Provide the (x, y) coordinate of the cell's center where the given text is located.  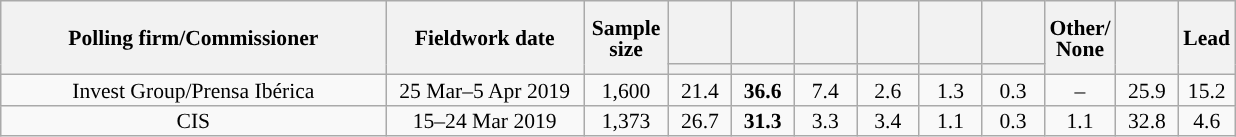
31.3 (762, 120)
1,373 (626, 120)
3.4 (888, 120)
21.4 (700, 90)
36.6 (762, 90)
32.8 (1148, 120)
25 Mar–5 Apr 2019 (485, 90)
4.6 (1206, 120)
7.4 (826, 90)
2.6 (888, 90)
15.2 (1206, 90)
Sample size (626, 38)
– (1080, 90)
3.3 (826, 120)
26.7 (700, 120)
Fieldwork date (485, 38)
CIS (194, 120)
1.3 (950, 90)
Polling firm/Commissioner (194, 38)
1,600 (626, 90)
Lead (1206, 38)
25.9 (1148, 90)
15–24 Mar 2019 (485, 120)
Invest Group/Prensa Ibérica (194, 90)
Other/None (1080, 38)
